Determine the (X, Y) coordinate at the center of the cell enclosing the given text.  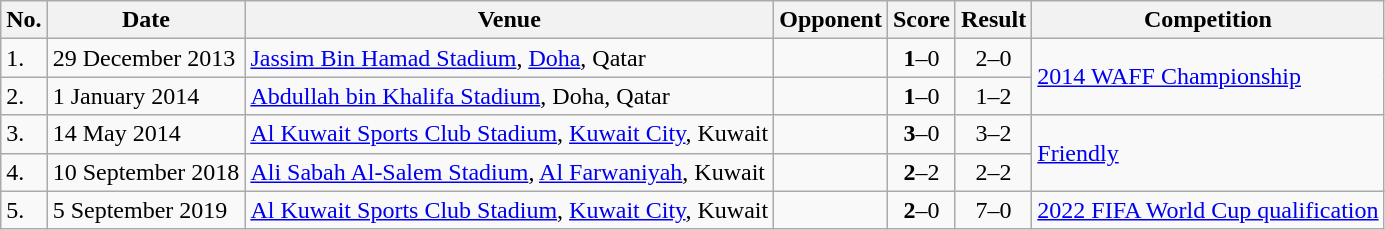
Score (921, 20)
Venue (510, 20)
Ali Sabah Al-Salem Stadium, Al Farwaniyah, Kuwait (510, 172)
Jassim Bin Hamad Stadium, Doha, Qatar (510, 58)
Opponent (831, 20)
No. (24, 20)
14 May 2014 (146, 134)
2. (24, 96)
1 January 2014 (146, 96)
4. (24, 172)
10 September 2018 (146, 172)
Abdullah bin Khalifa Stadium, Doha, Qatar (510, 96)
5 September 2019 (146, 210)
1. (24, 58)
2014 WAFF Championship (1208, 77)
1–2 (993, 96)
Result (993, 20)
Competition (1208, 20)
Friendly (1208, 153)
3. (24, 134)
3–0 (921, 134)
Date (146, 20)
5. (24, 210)
3–2 (993, 134)
2022 FIFA World Cup qualification (1208, 210)
29 December 2013 (146, 58)
7–0 (993, 210)
